Find where the given text appears and provide that cell's center as [X, Y] coordinate. 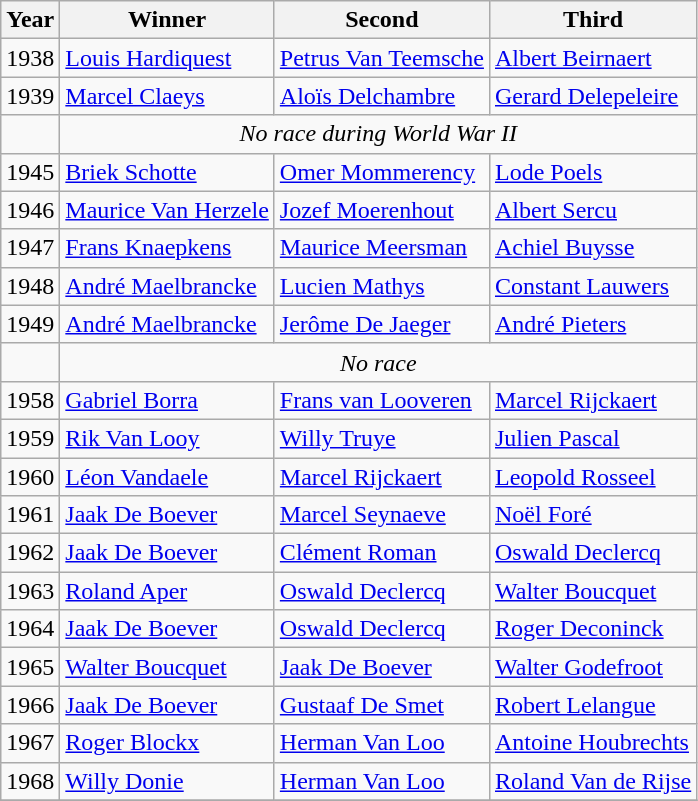
Robert Lelangue [592, 705]
1966 [30, 705]
1958 [30, 400]
Second [382, 20]
No race during World War II [378, 134]
Clément Roman [382, 553]
Frans van Looveren [382, 400]
Willy Donie [168, 781]
Third [592, 20]
Albert Sercu [592, 210]
Achiel Buysse [592, 248]
No race [378, 362]
Antoine Houbrechts [592, 743]
1946 [30, 210]
1963 [30, 591]
Willy Truye [382, 438]
Aloïs Delchambre [382, 96]
1961 [30, 515]
Constant Lauwers [592, 286]
Lode Poels [592, 172]
Petrus Van Teemsche [382, 58]
Louis Hardiquest [168, 58]
Omer Mommerency [382, 172]
1968 [30, 781]
Gustaaf De Smet [382, 705]
1967 [30, 743]
1965 [30, 667]
1959 [30, 438]
Maurice Van Herzele [168, 210]
Marcel Seynaeve [382, 515]
Leopold Rosseel [592, 477]
1949 [30, 324]
Léon Vandaele [168, 477]
1945 [30, 172]
Marcel Claeys [168, 96]
Gerard Delepeleire [592, 96]
Year [30, 20]
Briek Schotte [168, 172]
André Pieters [592, 324]
Julien Pascal [592, 438]
1962 [30, 553]
Maurice Meersman [382, 248]
Walter Godefroot [592, 667]
Gabriel Borra [168, 400]
Noël Foré [592, 515]
1960 [30, 477]
1938 [30, 58]
Roland Aper [168, 591]
Roland Van de Rijse [592, 781]
Rik Van Looy [168, 438]
Frans Knaepkens [168, 248]
1939 [30, 96]
1948 [30, 286]
Roger Blockx [168, 743]
Jerôme De Jaeger [382, 324]
1947 [30, 248]
1964 [30, 629]
Winner [168, 20]
Roger Deconinck [592, 629]
Jozef Moerenhout [382, 210]
Lucien Mathys [382, 286]
Albert Beirnaert [592, 58]
